From the cell containing the given text, extract its center point as (x, y) coordinate. 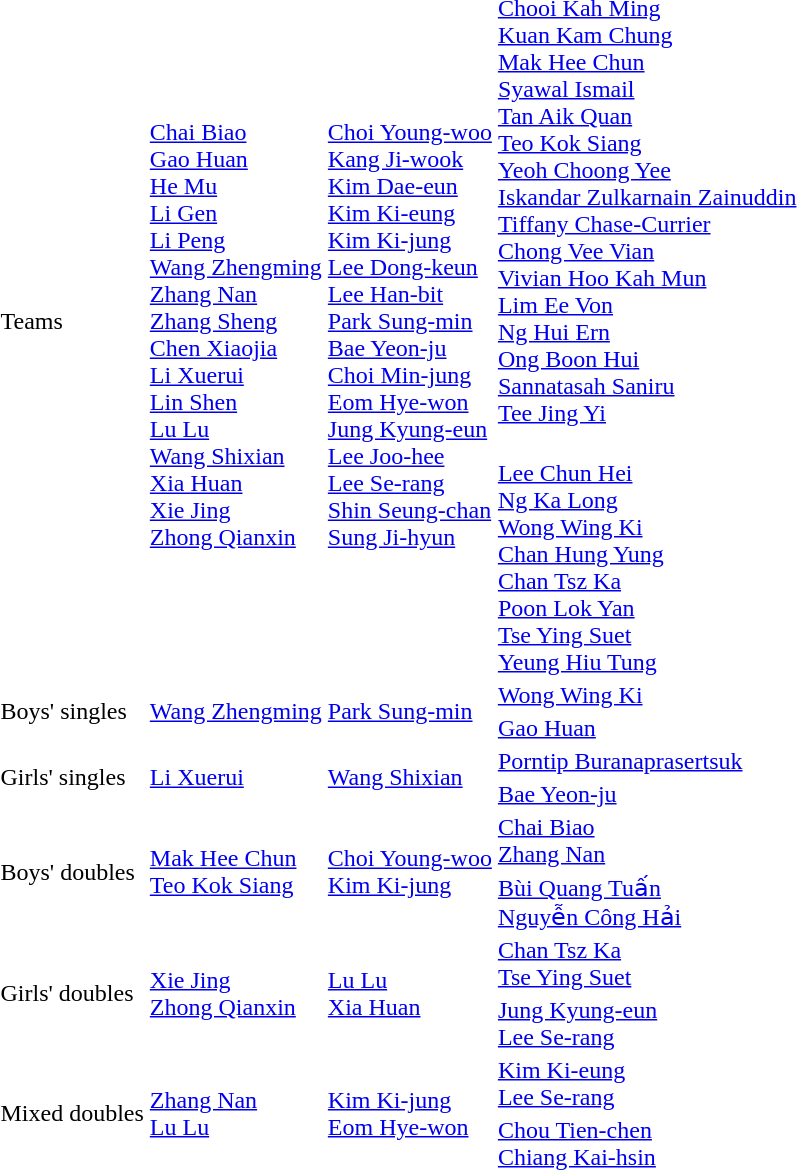
Wang Shixian (410, 778)
Mak Hee Chun Teo Kok Siang (236, 872)
Li Xuerui (236, 778)
Choi Young-woo Kim Ki-jung (410, 872)
Lu Lu Xia Huan (410, 994)
Wang Zhengming (236, 712)
Xie Jing Zhong Qianxin (236, 994)
Park Sung-min (410, 712)
